Extract the [X, Y] coordinate from the center of the cell holding the provided text.  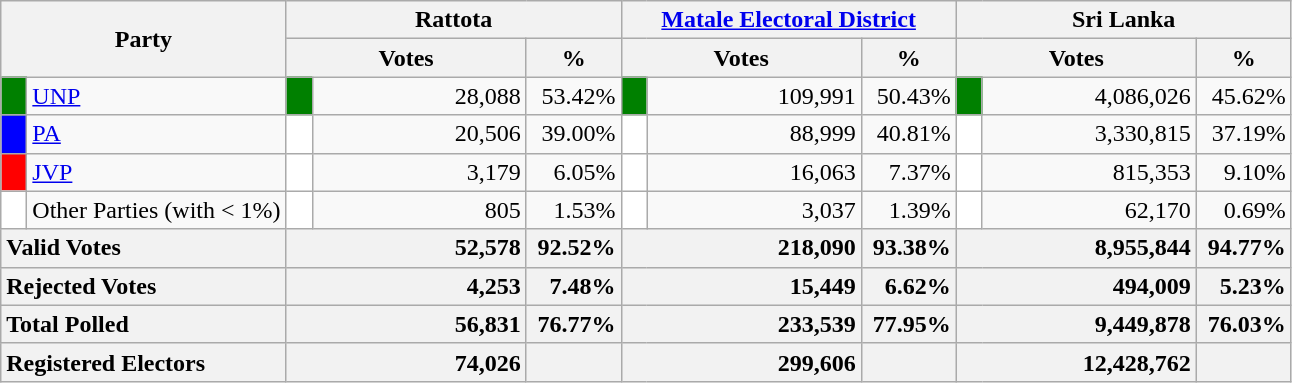
4,253 [406, 286]
9.10% [1244, 172]
299,606 [741, 362]
16,063 [754, 172]
74,026 [406, 362]
Party [144, 39]
6.05% [574, 172]
52,578 [406, 248]
53.42% [574, 96]
37.19% [1244, 134]
39.00% [574, 134]
Rejected Votes [144, 286]
93.38% [908, 248]
94.77% [1244, 248]
62,170 [1089, 210]
6.62% [908, 286]
76.03% [1244, 324]
92.52% [574, 248]
40.81% [908, 134]
0.69% [1244, 210]
56,831 [406, 324]
Other Parties (with < 1%) [156, 210]
7.37% [908, 172]
77.95% [908, 324]
805 [419, 210]
PA [156, 134]
494,009 [1076, 286]
233,539 [741, 324]
1.39% [908, 210]
4,086,026 [1089, 96]
218,090 [741, 248]
7.48% [574, 286]
3,330,815 [1089, 134]
Rattota [454, 20]
Registered Electors [144, 362]
Total Polled [144, 324]
12,428,762 [1076, 362]
3,179 [419, 172]
15,449 [741, 286]
Valid Votes [144, 248]
88,999 [754, 134]
50.43% [908, 96]
1.53% [574, 210]
UNP [156, 96]
9,449,878 [1076, 324]
Sri Lanka [1124, 20]
28,088 [419, 96]
20,506 [419, 134]
76.77% [574, 324]
JVP [156, 172]
Matale Electoral District [788, 20]
109,991 [754, 96]
3,037 [754, 210]
45.62% [1244, 96]
815,353 [1089, 172]
5.23% [1244, 286]
8,955,844 [1076, 248]
